Provide the [X, Y] coordinate of the cell's center where the given text is located.  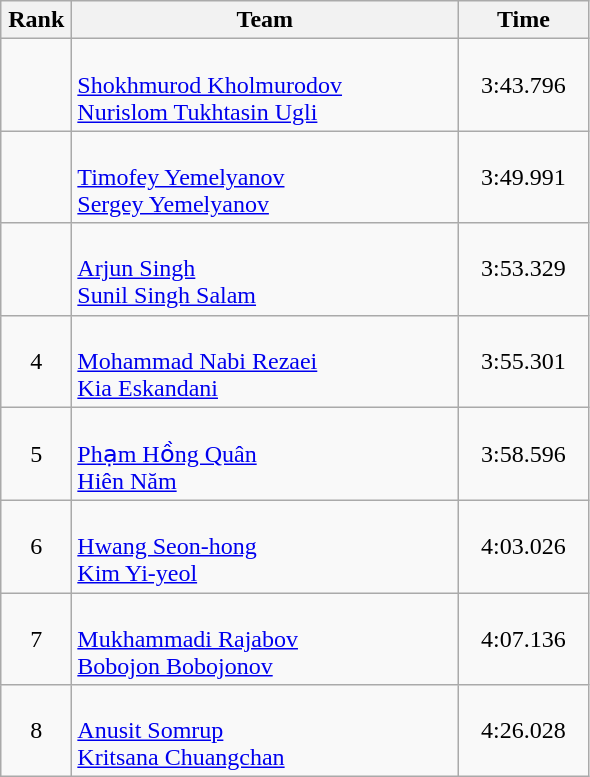
Phạm Hồng QuânHiên Năm [265, 454]
4:26.028 [524, 731]
Timofey YemelyanovSergey Yemelyanov [265, 177]
4 [36, 361]
7 [36, 639]
3:49.991 [524, 177]
Team [265, 20]
3:43.796 [524, 85]
4:07.136 [524, 639]
3:55.301 [524, 361]
Mukhammadi RajabovBobojon Bobojonov [265, 639]
3:53.329 [524, 269]
Time [524, 20]
6 [36, 547]
Mohammad Nabi RezaeiKia Eskandani [265, 361]
Hwang Seon-hongKim Yi-yeol [265, 547]
3:58.596 [524, 454]
Shokhmurod KholmurodovNurislom Tukhtasin Ugli [265, 85]
Rank [36, 20]
5 [36, 454]
8 [36, 731]
4:03.026 [524, 547]
Arjun SinghSunil Singh Salam [265, 269]
Anusit SomrupKritsana Chuangchan [265, 731]
